Scan for the cell matching the given text and deliver its [X, Y] coordinate at center. 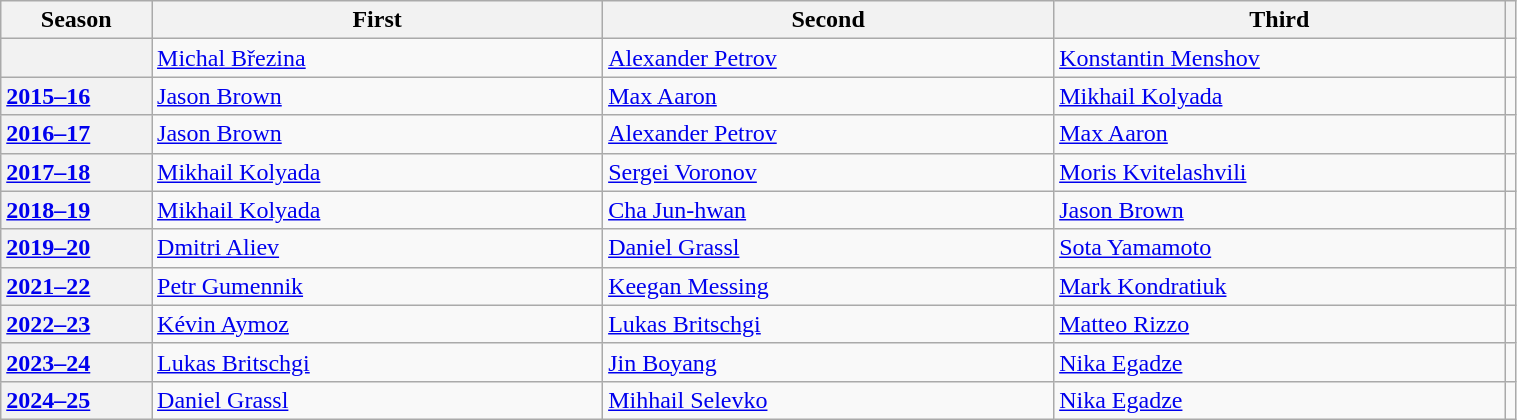
Keegan Messing [828, 286]
Cha Jun-hwan [828, 210]
Petr Gumennik [378, 286]
Kévin Aymoz [378, 324]
Sergei Voronov [828, 172]
2022–23 [76, 324]
Sota Yamamoto [1280, 248]
Season [76, 20]
Dmitri Aliev [378, 248]
Michal Březina [378, 58]
Matteo Rizzo [1280, 324]
Mark Kondratiuk [1280, 286]
First [378, 20]
Second [828, 20]
2016–17 [76, 134]
Third [1280, 20]
2021–22 [76, 286]
2019–20 [76, 248]
2017–18 [76, 172]
2018–19 [76, 210]
2015–16 [76, 96]
Mihhail Selevko [828, 400]
2024–25 [76, 400]
Konstantin Menshov [1280, 58]
Moris Kvitelashvili [1280, 172]
Jin Boyang [828, 362]
2023–24 [76, 362]
